Return (x, y) of the center of cell containing provided text 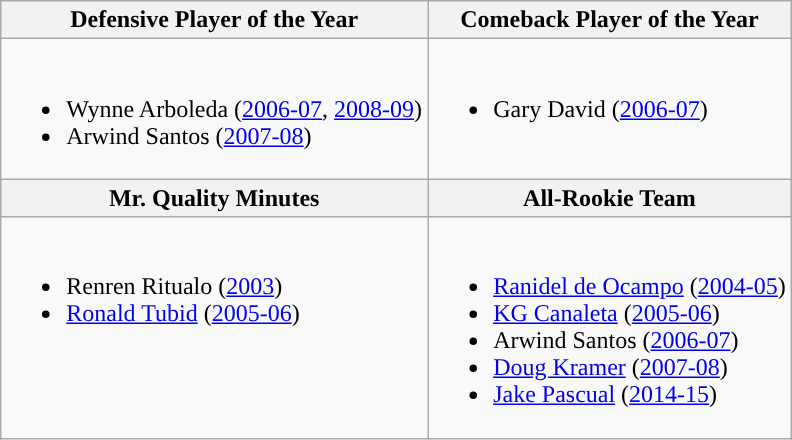
Renren Ritualo (2003)Ronald Tubid (2005-06) (214, 328)
Mr. Quality Minutes (214, 198)
Wynne Arboleda (2006-07, 2008-09)Arwind Santos (2007-08) (214, 109)
Comeback Player of the Year (610, 20)
Defensive Player of the Year (214, 20)
Gary David (2006-07) (610, 109)
All-Rookie Team (610, 198)
Ranidel de Ocampo (2004-05)KG Canaleta (2005-06)Arwind Santos (2006-07)Doug Kramer (2007-08)Jake Pascual (2014-15) (610, 328)
